Identify which cell holds the provided text, then report its (x, y) central coordinate. 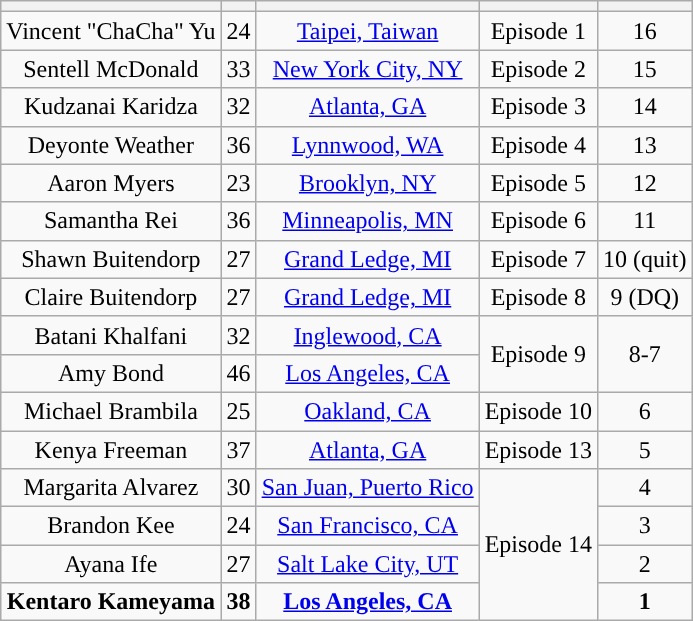
46 (238, 373)
Episode 4 (538, 145)
14 (645, 107)
Episode 5 (538, 183)
5 (645, 449)
Kentaro Kameyama (111, 602)
Kenya Freeman (111, 449)
2 (645, 564)
30 (238, 488)
Shawn Buitendorp (111, 259)
Episode 3 (538, 107)
Taipei, Taiwan (368, 31)
Episode 14 (538, 545)
Deyonte Weather (111, 145)
Episode 1 (538, 31)
33 (238, 69)
23 (238, 183)
10 (quit) (645, 259)
Michael Brambila (111, 411)
Salt Lake City, UT (368, 564)
12 (645, 183)
16 (645, 31)
Inglewood, CA (368, 335)
Samantha Rei (111, 221)
Episode 6 (538, 221)
37 (238, 449)
Margarita Alvarez (111, 488)
Episode 2 (538, 69)
Kudzanai Karidza (111, 107)
Amy Bond (111, 373)
San Juan, Puerto Rico (368, 488)
6 (645, 411)
9 (DQ) (645, 297)
Oakland, CA (368, 411)
13 (645, 145)
Lynnwood, WA (368, 145)
San Francisco, CA (368, 526)
8-7 (645, 354)
Episode 8 (538, 297)
Aaron Myers (111, 183)
Brandon Kee (111, 526)
38 (238, 602)
15 (645, 69)
Claire Buitendorp (111, 297)
1 (645, 602)
Minneapolis, MN (368, 221)
Ayana Ife (111, 564)
Sentell McDonald (111, 69)
New York City, NY (368, 69)
Episode 10 (538, 411)
3 (645, 526)
4 (645, 488)
Brooklyn, NY (368, 183)
11 (645, 221)
25 (238, 411)
Batani Khalfani (111, 335)
Episode 9 (538, 354)
Vincent "ChaCha" Yu (111, 31)
Episode 13 (538, 449)
Episode 7 (538, 259)
